Scan for the cell matching the given text and deliver its (x, y) coordinate at center. 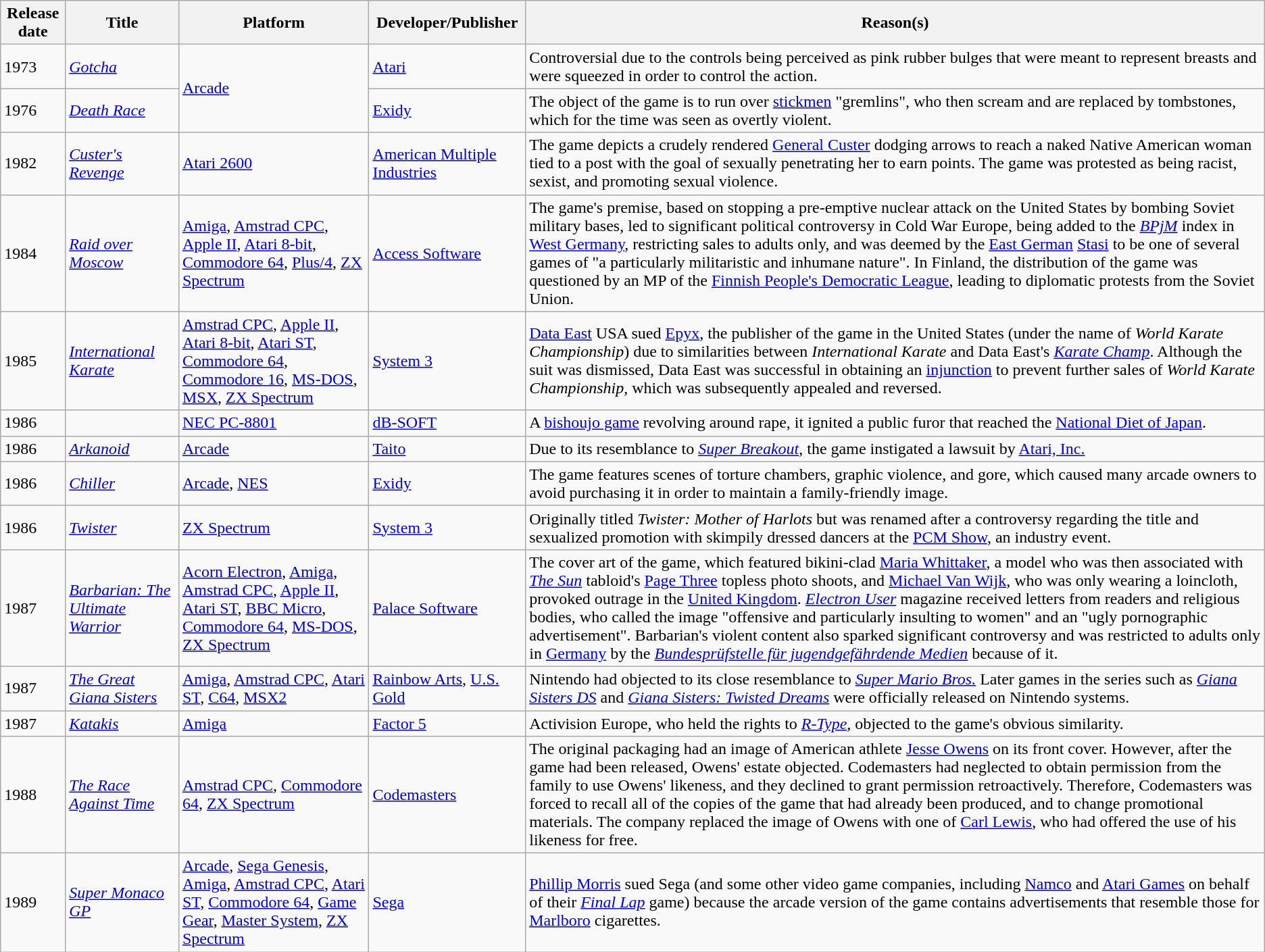
Codemasters (447, 795)
Super Monaco GP (122, 903)
Barbarian: The Ultimate Warrior (122, 608)
Amstrad CPC, Apple II, Atari 8-bit, Atari ST, Commodore 64, Commodore 16, MS-DOS, MSX, ZX Spectrum (273, 361)
Arcade, Sega Genesis, Amiga, Amstrad CPC, Atari ST, Commodore 64, Game Gear, Master System, ZX Spectrum (273, 903)
Chiller (122, 484)
Death Race (122, 111)
Sega (447, 903)
Gotcha (122, 66)
The Race Against Time (122, 795)
Title (122, 23)
Developer/Publisher (447, 23)
NEC PC-8801 (273, 423)
1976 (33, 111)
1984 (33, 253)
Reason(s) (895, 23)
Factor 5 (447, 724)
dB-SOFT (447, 423)
Raid over Moscow (122, 253)
Arkanoid (122, 449)
Taito (447, 449)
Katakis (122, 724)
1982 (33, 164)
ZX Spectrum (273, 527)
Due to its resemblance to Super Breakout, the game instigated a lawsuit by Atari, Inc. (895, 449)
Platform (273, 23)
The Great Giana Sisters (122, 688)
Amiga, Amstrad CPC, Apple II, Atari 8-bit, Commodore 64, Plus/4, ZX Spectrum (273, 253)
Acorn Electron, Amiga, Amstrad CPC, Apple II, Atari ST, BBC Micro, Commodore 64, MS-DOS, ZX Spectrum (273, 608)
Atari 2600 (273, 164)
Amiga, Amstrad CPC, Atari ST, C64, MSX2 (273, 688)
Amiga (273, 724)
A bishoujo game revolving around rape, it ignited a public furor that reached the National Diet of Japan. (895, 423)
Amstrad CPC, Commodore 64, ZX Spectrum (273, 795)
1989 (33, 903)
Activision Europe, who held the rights to R-Type, objected to the game's obvious similarity. (895, 724)
Twister (122, 527)
1985 (33, 361)
International Karate (122, 361)
American Multiple Industries (447, 164)
Atari (447, 66)
Release date (33, 23)
1973 (33, 66)
Rainbow Arts, U.S. Gold (447, 688)
Access Software (447, 253)
1988 (33, 795)
Arcade, NES (273, 484)
Palace Software (447, 608)
Custer's Revenge (122, 164)
